Find where the given text appears and provide that cell's center as (x, y) coordinate. 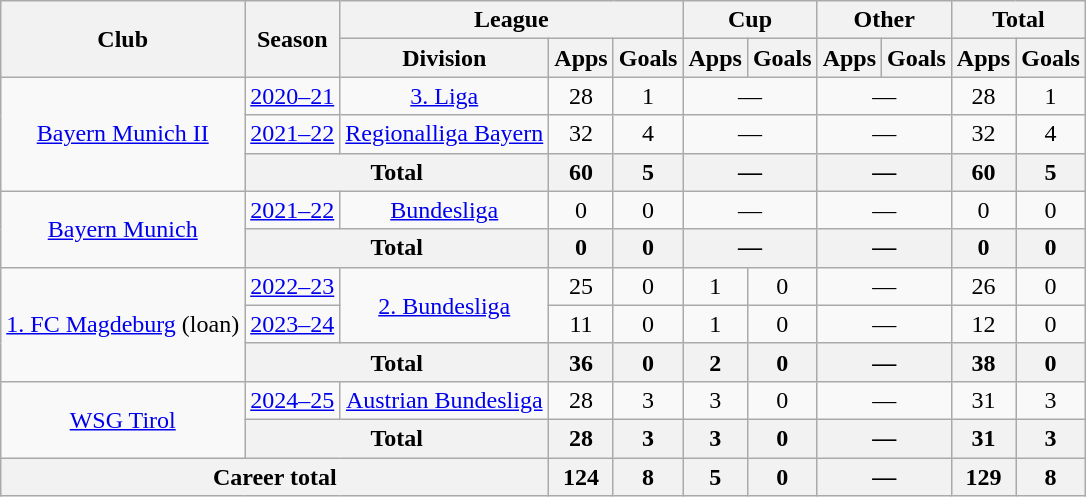
12 (983, 324)
129 (983, 477)
Career total (275, 477)
38 (983, 362)
2023–24 (292, 324)
36 (581, 362)
Other (884, 20)
Austrian Bundesliga (444, 400)
2024–25 (292, 400)
Division (444, 58)
WSG Tirol (123, 419)
Cup (750, 20)
1. FC Magdeburg (loan) (123, 324)
2 (715, 362)
Club (123, 39)
Season (292, 39)
Bundesliga (444, 210)
25 (581, 286)
2022–23 (292, 286)
11 (581, 324)
2. Bundesliga (444, 305)
League (512, 20)
2020–21 (292, 96)
26 (983, 286)
124 (581, 477)
Regionalliga Bayern (444, 134)
Bayern Munich II (123, 134)
Bayern Munich (123, 229)
3. Liga (444, 96)
